Return the (X, Y) coordinate for the center point of the cell that contains the specified text.  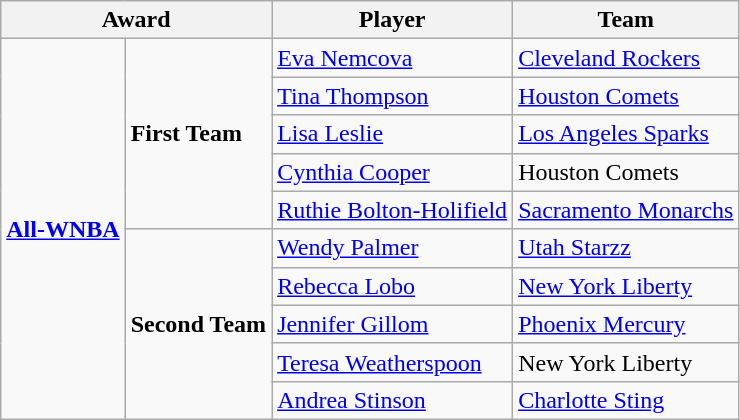
Jennifer Gillom (392, 324)
Los Angeles Sparks (626, 134)
Charlotte Sting (626, 400)
Phoenix Mercury (626, 324)
Tina Thompson (392, 96)
Andrea Stinson (392, 400)
Second Team (198, 324)
Cynthia Cooper (392, 172)
First Team (198, 134)
Rebecca Lobo (392, 286)
Utah Starzz (626, 248)
Player (392, 20)
Award (136, 20)
All-WNBA (63, 230)
Sacramento Monarchs (626, 210)
Team (626, 20)
Lisa Leslie (392, 134)
Teresa Weatherspoon (392, 362)
Cleveland Rockers (626, 58)
Wendy Palmer (392, 248)
Ruthie Bolton-Holifield (392, 210)
Eva Nemcova (392, 58)
